Capture the cell that displays the provided text and extract its [x, y] central coordinate. 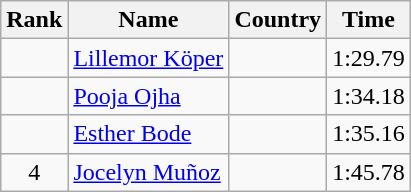
Jocelyn Muñoz [148, 172]
Lillemor Köper [148, 58]
1:35.16 [369, 134]
Rank [34, 20]
Pooja Ojha [148, 96]
1:29.79 [369, 58]
Country [278, 20]
Esther Bode [148, 134]
1:45.78 [369, 172]
Time [369, 20]
Name [148, 20]
4 [34, 172]
1:34.18 [369, 96]
